Detect which cell encompasses the target text, then output its (x, y) center coordinate. 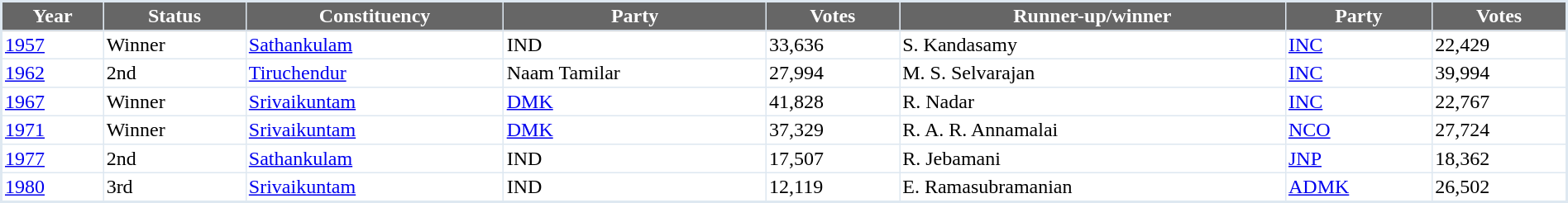
R. A. R. Annamalai (1093, 130)
S. Kandasamy (1093, 45)
22,767 (1500, 101)
1980 (53, 186)
1967 (53, 101)
NCO (1358, 130)
1957 (53, 45)
27,724 (1500, 130)
37,329 (832, 130)
22,429 (1500, 45)
JNP (1358, 158)
Status (174, 17)
1977 (53, 158)
E. Ramasubramanian (1093, 186)
27,994 (832, 73)
Naam Tamilar (635, 73)
Tiruchendur (375, 73)
ADMK (1358, 186)
1971 (53, 130)
41,828 (832, 101)
3rd (174, 186)
Runner-up/winner (1093, 17)
26,502 (1500, 186)
1962 (53, 73)
17,507 (832, 158)
R. Jebamani (1093, 158)
33,636 (832, 45)
18,362 (1500, 158)
12,119 (832, 186)
Year (53, 17)
R. Nadar (1093, 101)
39,994 (1500, 73)
Constituency (375, 17)
M. S. Selvarajan (1093, 73)
